Locate the cell with the specified text and output its [X, Y] center coordinate. 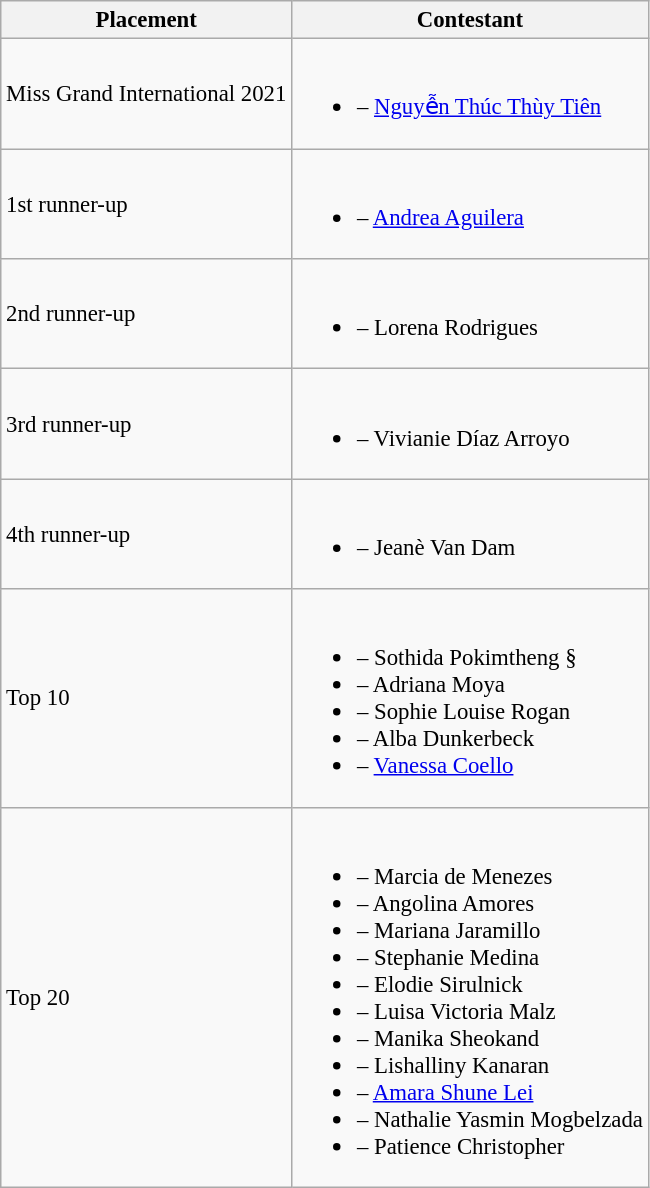
– Lorena Rodrigues [470, 314]
Miss Grand International 2021 [146, 94]
Placement [146, 20]
– Vivianie Díaz Arroyo [470, 424]
1st runner-up [146, 204]
– Sothida Pokimtheng § – Adriana Moya – Sophie Louise Rogan – Alba Dunkerbeck – Vanessa Coello [470, 698]
Top 20 [146, 997]
3rd runner-up [146, 424]
– Nguyễn Thúc Thùy Tiên [470, 94]
– Jeanè Van Dam [470, 534]
Contestant [470, 20]
Top 10 [146, 698]
– Andrea Aguilera [470, 204]
2nd runner-up [146, 314]
4th runner-up [146, 534]
